Scan for the cell matching the given text and deliver its [x, y] coordinate at center. 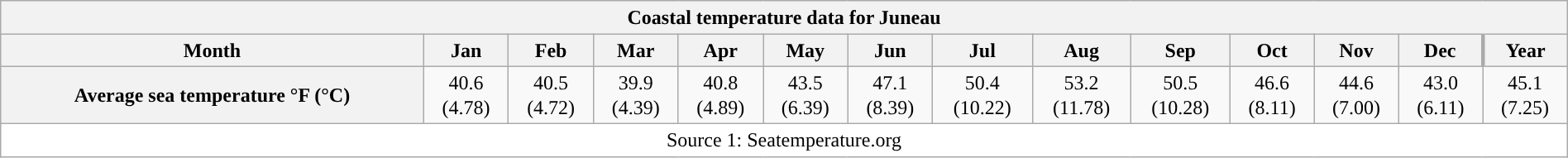
Jan [466, 50]
43.0(6.11) [1441, 94]
Oct [1272, 50]
39.9(4.39) [635, 94]
Sep [1180, 50]
53.2(11.78) [1082, 94]
Coastal temperature data for Juneau [784, 17]
50.4(10.22) [982, 94]
Feb [551, 50]
40.8(4.89) [721, 94]
40.5(4.72) [551, 94]
47.1(8.39) [890, 94]
Dec [1441, 50]
May [806, 50]
44.6(7.00) [1356, 94]
Aug [1082, 50]
43.5(6.39) [806, 94]
45.1(7.25) [1525, 94]
Apr [721, 50]
Jul [982, 50]
50.5(10.28) [1180, 94]
Year [1525, 50]
Month [213, 50]
Jun [890, 50]
Source 1: Seatemperature.org [784, 140]
40.6(4.78) [466, 94]
Mar [635, 50]
Nov [1356, 50]
46.6(8.11) [1272, 94]
Average sea temperature °F (°C) [213, 94]
